From the cell containing the given text, extract its center point as [x, y] coordinate. 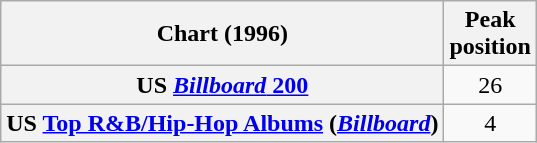
4 [490, 123]
26 [490, 85]
Chart (1996) [222, 34]
Peakposition [490, 34]
US Billboard 200 [222, 85]
US Top R&B/Hip-Hop Albums (Billboard) [222, 123]
